Search for the cell housing the specified text and yield its [X, Y] center coordinate. 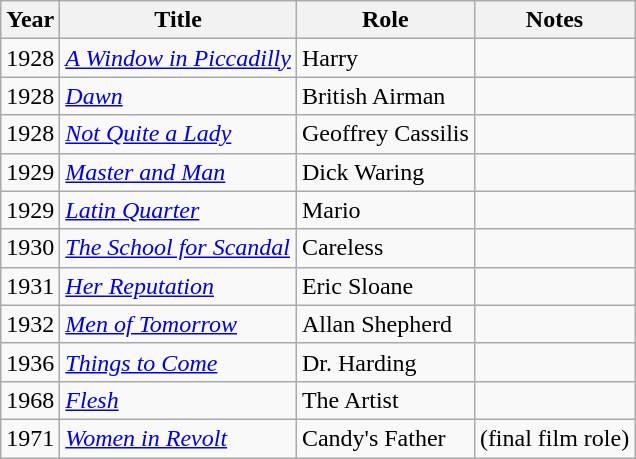
Master and Man [178, 172]
Women in Revolt [178, 438]
Things to Come [178, 362]
Dick Waring [385, 172]
Mario [385, 210]
Geoffrey Cassilis [385, 134]
Allan Shepherd [385, 324]
Dawn [178, 96]
British Airman [385, 96]
Role [385, 20]
1931 [30, 286]
Men of Tomorrow [178, 324]
1930 [30, 248]
1971 [30, 438]
1968 [30, 400]
Dr. Harding [385, 362]
Latin Quarter [178, 210]
Candy's Father [385, 438]
1932 [30, 324]
Flesh [178, 400]
Careless [385, 248]
The School for Scandal [178, 248]
Her Reputation [178, 286]
1936 [30, 362]
Notes [554, 20]
Harry [385, 58]
Year [30, 20]
Not Quite a Lady [178, 134]
Eric Sloane [385, 286]
Title [178, 20]
A Window in Piccadilly [178, 58]
The Artist [385, 400]
(final film role) [554, 438]
